Capture the cell that displays the provided text and extract its (x, y) central coordinate. 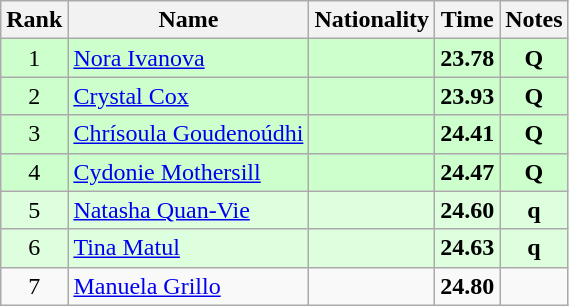
Notes (534, 20)
Nationality (372, 20)
24.60 (468, 210)
5 (34, 210)
7 (34, 286)
Natasha Quan-Vie (188, 210)
Nora Ivanova (188, 58)
6 (34, 248)
23.93 (468, 96)
24.63 (468, 248)
Tina Matul (188, 248)
1 (34, 58)
Name (188, 20)
23.78 (468, 58)
2 (34, 96)
Crystal Cox (188, 96)
Time (468, 20)
Chrísoula Goudenoúdhi (188, 134)
Cydonie Mothersill (188, 172)
4 (34, 172)
24.80 (468, 286)
Manuela Grillo (188, 286)
24.41 (468, 134)
Rank (34, 20)
24.47 (468, 172)
3 (34, 134)
